From the cell containing the given text, extract its center point as (x, y) coordinate. 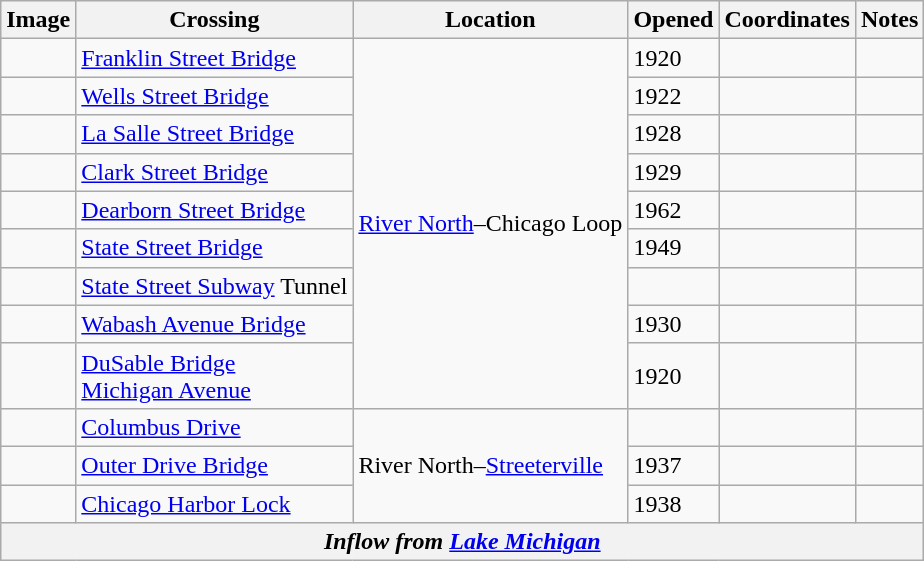
Clark Street Bridge (214, 172)
Notes (889, 20)
River North–Chicago Loop (490, 224)
1929 (674, 172)
Image (38, 20)
Outer Drive Bridge (214, 465)
Opened (674, 20)
1962 (674, 210)
State Street Subway Tunnel (214, 286)
Location (490, 20)
River North–Streeterville (490, 465)
Crossing (214, 20)
1928 (674, 134)
Wells Street Bridge (214, 96)
Dearborn Street Bridge (214, 210)
State Street Bridge (214, 248)
Chicago Harbor Lock (214, 503)
Coordinates (787, 20)
Inflow from Lake Michigan (462, 542)
DuSable BridgeMichigan Avenue (214, 376)
Wabash Avenue Bridge (214, 324)
1930 (674, 324)
1922 (674, 96)
1938 (674, 503)
Franklin Street Bridge (214, 58)
1937 (674, 465)
Columbus Drive (214, 427)
1949 (674, 248)
La Salle Street Bridge (214, 134)
